Determine the [X, Y] coordinate at the center of the cell enclosing the given text.  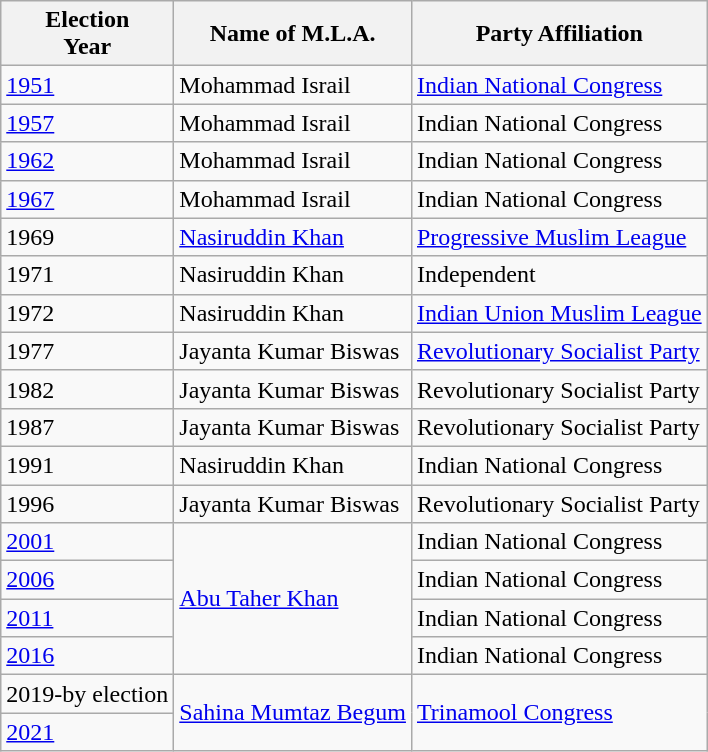
1957 [88, 123]
2001 [88, 542]
1996 [88, 503]
1967 [88, 199]
1982 [88, 389]
Election Year [88, 34]
Abu Taher Khan [293, 599]
2016 [88, 656]
1951 [88, 85]
1987 [88, 427]
2011 [88, 618]
2019-by election [88, 694]
2021 [88, 732]
1991 [88, 465]
2006 [88, 580]
1971 [88, 275]
Progressive Muslim League [559, 237]
Sahina Mumtaz Begum [293, 713]
1977 [88, 351]
Indian Union Muslim League [559, 313]
Name of M.L.A. [293, 34]
1962 [88, 161]
Trinamool Congress [559, 713]
Independent [559, 275]
1969 [88, 237]
1972 [88, 313]
Party Affiliation [559, 34]
